Provide the [x, y] coordinate of the cell's center where the given text is located.  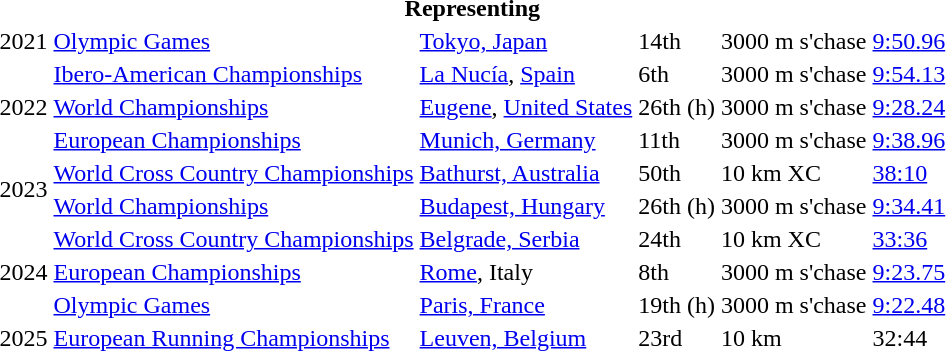
Paris, France [526, 305]
Bathurst, Australia [526, 173]
24th [677, 239]
Eugene, United States [526, 107]
14th [677, 41]
Tokyo, Japan [526, 41]
Belgrade, Serbia [526, 239]
8th [677, 272]
6th [677, 74]
19th (h) [677, 305]
Rome, Italy [526, 272]
Ibero-American Championships [234, 74]
Budapest, Hungary [526, 206]
La Nucía, Spain [526, 74]
50th [677, 173]
Munich, Germany [526, 140]
11th [677, 140]
